Return (X, Y) of the center of cell containing provided text 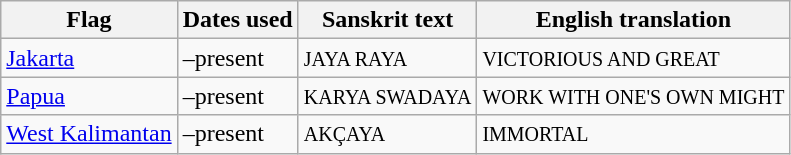
AKÇAYA (388, 134)
JAYA RAYA (388, 58)
Flag (89, 20)
Papua (89, 96)
WORK WITH ONE'S OWN MIGHT (634, 96)
Sanskrit text (388, 20)
Jakarta (89, 58)
VICTORIOUS AND GREAT (634, 58)
West Kalimantan (89, 134)
Dates used (238, 20)
English translation (634, 20)
IMMORTAL (634, 134)
KARYA SWADAYA (388, 96)
